For the text-containing cell, return its midpoint in (x, y) coordinate format. 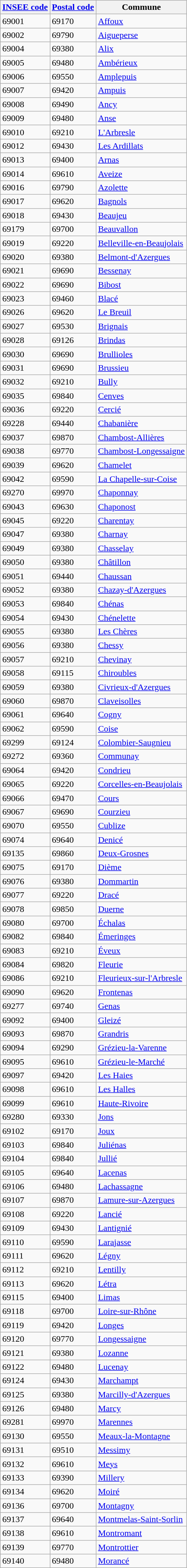
Les Halles (141, 1089)
69084 (25, 964)
69850 (73, 909)
69038 (25, 451)
69060 (25, 701)
69009 (25, 118)
Les Ardillats (141, 146)
Échalas (141, 923)
Les Chères (141, 632)
69102 (25, 1131)
69032 (25, 382)
69012 (25, 146)
Lamure-sur-Azergues (141, 1200)
69074 (25, 839)
Larajasse (141, 1242)
INSEE code (25, 7)
69460 (73, 299)
Lozanne (141, 1353)
69090 (25, 992)
Juliénas (141, 1145)
69055 (25, 632)
Bully (141, 382)
Dracé (141, 895)
Meys (141, 1464)
69330 (73, 1117)
Meaux-la-Montagne (141, 1436)
Montagny (141, 1506)
Cours (141, 798)
69120 (25, 1339)
69133 (25, 1478)
Chessy (141, 645)
69008 (25, 104)
69132 (25, 1464)
Chambost-Allières (141, 437)
Chiroubles (141, 673)
69043 (25, 507)
69006 (25, 77)
69137 (25, 1520)
69510 (73, 1450)
Cenves (141, 395)
Brindas (141, 340)
69110 (25, 1242)
69119 (25, 1325)
69099 (25, 1103)
Chaponnay (141, 493)
69050 (25, 562)
Lancié (141, 1214)
Aveize (141, 174)
Belleville-en-Beaujolais (141, 243)
Marennes (141, 1422)
Fleurie (141, 964)
69111 (25, 1256)
69139 (25, 1547)
69140 (25, 1561)
69094 (25, 1048)
69064 (25, 770)
Belmont-d'Azergues (141, 257)
69058 (25, 673)
69014 (25, 174)
69086 (25, 978)
Brussieu (141, 368)
Ampuis (141, 90)
69010 (25, 132)
69135 (25, 854)
Haute-Rivoire (141, 1103)
69049 (25, 548)
Corcelles-en-Beaujolais (141, 784)
69013 (25, 160)
Chevinay (141, 659)
69062 (25, 729)
Chénas (141, 604)
Commune (141, 7)
Colombier-Saugnieu (141, 742)
Dième (141, 867)
Duerne (141, 909)
Anse (141, 118)
69280 (25, 1117)
69490 (73, 104)
Chabanière (141, 424)
69036 (25, 410)
69277 (25, 1006)
Montromant (141, 1533)
Les Haies (141, 1076)
Grézieu-le-Marché (141, 1062)
69061 (25, 715)
69097 (25, 1076)
Chaussan (141, 576)
Jons (141, 1117)
69057 (25, 659)
69138 (25, 1533)
69290 (73, 1048)
69820 (73, 964)
Châtillon (141, 562)
69630 (73, 507)
69131 (25, 1450)
69860 (73, 854)
69083 (25, 951)
Ambérieux (141, 63)
Brullioles (141, 354)
Montmelas-Saint-Sorlin (141, 1520)
69018 (25, 215)
Chazay-d'Azergues (141, 590)
Aigueperse (141, 35)
69002 (25, 35)
69109 (25, 1228)
Lantignié (141, 1228)
Éveux (141, 951)
Grézieu-la-Varenne (141, 1048)
Lachassagne (141, 1186)
La Chapelle-sur-Coise (141, 479)
Amplepuis (141, 77)
Ancy (141, 104)
69031 (25, 368)
69136 (25, 1506)
Cublize (141, 826)
69066 (25, 798)
Marcy (141, 1408)
69122 (25, 1367)
69067 (25, 812)
Longessaigne (141, 1339)
Frontenas (141, 992)
69075 (25, 867)
69020 (25, 257)
Blacé (141, 299)
Bagnols (141, 202)
69022 (25, 285)
69105 (25, 1173)
69092 (25, 1020)
69017 (25, 202)
69093 (25, 1034)
69179 (25, 229)
Chénelette (141, 618)
69103 (25, 1145)
69001 (25, 21)
Chasselay (141, 548)
Longes (141, 1325)
69095 (25, 1062)
69047 (25, 534)
69035 (25, 395)
Chamelet (141, 465)
Grandris (141, 1034)
69065 (25, 784)
69125 (25, 1395)
Arnas (141, 160)
Émeringes (141, 937)
69134 (25, 1491)
69272 (25, 756)
Montrottier (141, 1547)
Beaujeu (141, 215)
Limas (141, 1298)
69281 (25, 1422)
Alix (141, 49)
Loire-sur-Rhône (141, 1311)
Azolette (141, 188)
69098 (25, 1089)
Marcilly-d'Azergues (141, 1395)
69019 (25, 243)
69016 (25, 188)
L'Arbresle (141, 132)
Postal code (73, 7)
69028 (25, 340)
69004 (25, 49)
69360 (73, 756)
69052 (25, 590)
Bessenay (141, 271)
Gleizé (141, 1020)
69104 (25, 1159)
Moiré (141, 1491)
69107 (25, 1200)
Claveisolles (141, 701)
Beauvallon (141, 229)
69106 (25, 1186)
Denicé (141, 839)
Charnay (141, 534)
Communay (141, 756)
69299 (25, 742)
69059 (25, 687)
Genas (141, 1006)
Cogny (141, 715)
69470 (73, 798)
Chaponost (141, 507)
69080 (25, 923)
69530 (73, 326)
Charentay (141, 520)
69021 (25, 271)
69056 (25, 645)
69228 (25, 424)
Létra (141, 1283)
69082 (25, 937)
Chambost-Longessaigne (141, 451)
69740 (73, 1006)
69112 (25, 1269)
69108 (25, 1214)
Courzieu (141, 812)
Civrieux-d'Azergues (141, 687)
Bibost (141, 285)
Lentilly (141, 1269)
69270 (25, 493)
69042 (25, 479)
69045 (25, 520)
Cercié (141, 410)
69030 (25, 354)
69121 (25, 1353)
69076 (25, 881)
69113 (25, 1283)
69390 (73, 1478)
69039 (25, 465)
Lucenay (141, 1367)
Coise (141, 729)
69078 (25, 909)
69118 (25, 1311)
69077 (25, 895)
Messimy (141, 1450)
Deux-Grosnes (141, 854)
Marchampt (141, 1381)
69007 (25, 90)
Affoux (141, 21)
Condrieu (141, 770)
Lacenas (141, 1173)
Fleurieux-sur-l'Arbresle (141, 978)
Morancé (141, 1561)
69053 (25, 604)
Jullié (141, 1159)
Légny (141, 1256)
69051 (25, 576)
Brignais (141, 326)
69023 (25, 299)
Le Breuil (141, 312)
Joux (141, 1131)
Dommartin (141, 881)
69026 (25, 312)
69054 (25, 618)
69070 (25, 826)
69037 (25, 437)
69027 (25, 326)
Millery (141, 1478)
69005 (25, 63)
69130 (25, 1436)
